Pinpoint the cell where the given text exists, returning its [X, Y] midpoint coordinate. 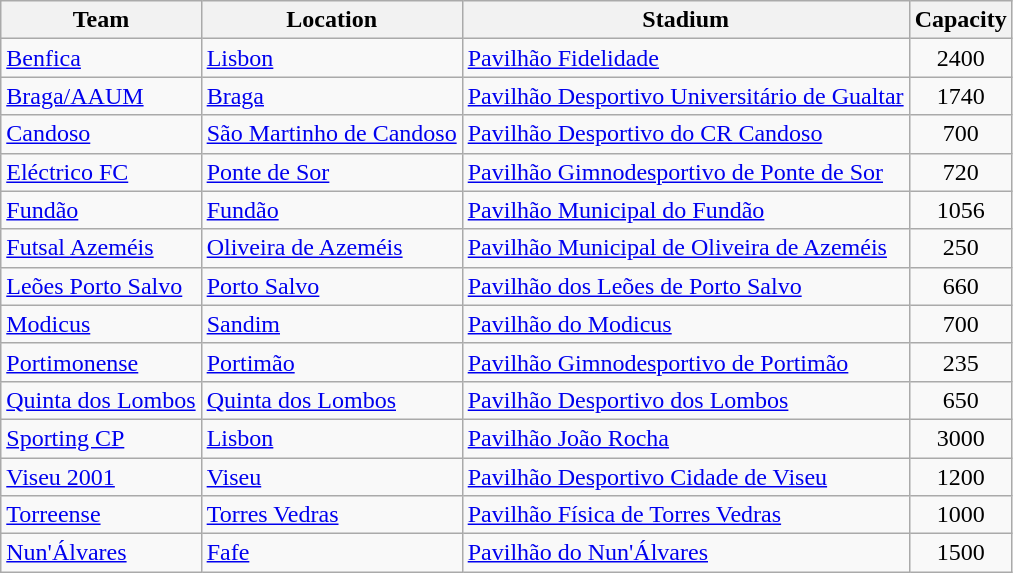
1500 [960, 553]
Team [101, 20]
Pavilhão Desportivo do CR Candoso [686, 134]
Pavilhão Gimnodesportivo de Ponte de Sor [686, 172]
Stadium [686, 20]
1740 [960, 96]
Portimonense [101, 362]
Leões Porto Salvo [101, 286]
Futsal Azeméis [101, 248]
Braga [332, 96]
Pavilhão dos Leões de Porto Salvo [686, 286]
Candoso [101, 134]
Fafe [332, 553]
2400 [960, 58]
Braga/AAUM [101, 96]
Sporting CP [101, 438]
Ponte de Sor [332, 172]
650 [960, 400]
Pavilhão Municipal do Fundão [686, 210]
Pavilhão Fidelidade [686, 58]
Pavilhão João Rocha [686, 438]
Porto Salvo [332, 286]
Pavilhão Desportivo dos Lombos [686, 400]
Viseu [332, 477]
São Martinho de Candoso [332, 134]
Nun'Álvares [101, 553]
660 [960, 286]
Pavilhão Desportivo Cidade de Viseu [686, 477]
Modicus [101, 324]
Portimão [332, 362]
Pavilhão Desportivo Universitário de Gualtar [686, 96]
250 [960, 248]
Pavilhão Física de Torres Vedras [686, 515]
Eléctrico FC [101, 172]
1200 [960, 477]
Pavilhão do Nun'Álvares [686, 553]
Pavilhão do Modicus [686, 324]
Capacity [960, 20]
Torres Vedras [332, 515]
Sandim [332, 324]
3000 [960, 438]
Location [332, 20]
Pavilhão Municipal de Oliveira de Azeméis [686, 248]
Pavilhão Gimnodesportivo de Portimão [686, 362]
Torreense [101, 515]
Viseu 2001 [101, 477]
720 [960, 172]
1000 [960, 515]
Oliveira de Azeméis [332, 248]
Benfica [101, 58]
1056 [960, 210]
235 [960, 362]
